Extract the (x, y) coordinate from the center of the cell holding the provided text.  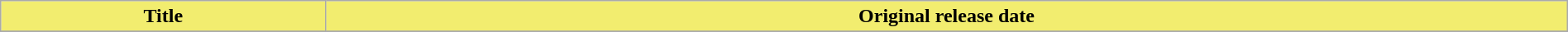
Title (164, 16)
Original release date (946, 16)
